Search for the cell housing the specified text and yield its (x, y) center coordinate. 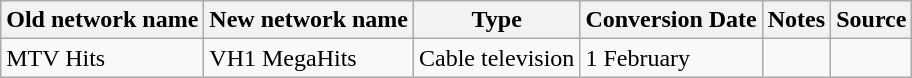
Cable television (497, 58)
Notes (796, 20)
Conversion Date (671, 20)
Old network name (102, 20)
Type (497, 20)
VH1 MegaHits (309, 58)
Source (872, 20)
New network name (309, 20)
1 February (671, 58)
MTV Hits (102, 58)
